For the text-containing cell, return its midpoint in [X, Y] coordinate format. 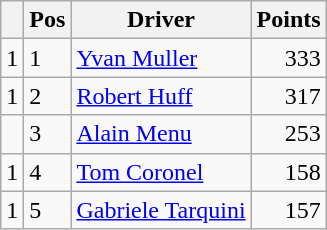
158 [288, 172]
317 [288, 96]
5 [48, 210]
Gabriele Tarquini [161, 210]
Driver [161, 20]
2 [48, 96]
Pos [48, 20]
Yvan Muller [161, 58]
4 [48, 172]
3 [48, 134]
333 [288, 58]
Robert Huff [161, 96]
253 [288, 134]
Tom Coronel [161, 172]
Points [288, 20]
Alain Menu [161, 134]
157 [288, 210]
